From the cell containing the given text, extract its center point as [X, Y] coordinate. 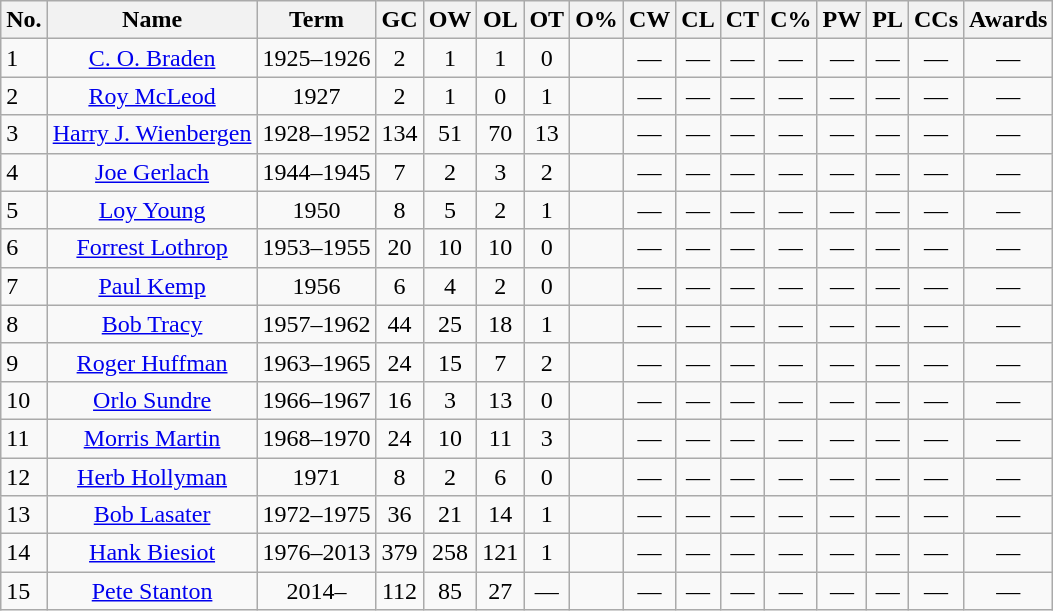
1950 [316, 210]
1957–1962 [316, 324]
1966–1967 [316, 400]
1927 [316, 96]
Bob Lasater [152, 515]
Roy McLeod [152, 96]
379 [400, 553]
Joe Gerlach [152, 172]
20 [400, 248]
1971 [316, 477]
134 [400, 134]
121 [500, 553]
CCs [936, 20]
CL [698, 20]
1953–1955 [316, 248]
CT [742, 20]
16 [400, 400]
OL [500, 20]
1925–1926 [316, 58]
1972–1975 [316, 515]
O% [597, 20]
36 [400, 515]
1956 [316, 286]
PL [888, 20]
CW [649, 20]
GC [400, 20]
18 [500, 324]
70 [500, 134]
1944–1945 [316, 172]
25 [450, 324]
Awards [1008, 20]
1976–2013 [316, 553]
No. [24, 20]
OW [450, 20]
21 [450, 515]
1968–1970 [316, 438]
Orlo Sundre [152, 400]
1963–1965 [316, 362]
Term [316, 20]
Hank Biesiot [152, 553]
OT [547, 20]
Roger Huffman [152, 362]
Morris Martin [152, 438]
1928–1952 [316, 134]
Name [152, 20]
C. O. Braden [152, 58]
PW [842, 20]
85 [450, 591]
44 [400, 324]
Forrest Lothrop [152, 248]
Bob Tracy [152, 324]
Pete Stanton [152, 591]
Loy Young [152, 210]
27 [500, 591]
51 [450, 134]
112 [400, 591]
258 [450, 553]
C% [791, 20]
9 [24, 362]
2014– [316, 591]
Harry J. Wienbergen [152, 134]
12 [24, 477]
Herb Hollyman [152, 477]
Paul Kemp [152, 286]
